Search for the cell housing the specified text and yield its [x, y] center coordinate. 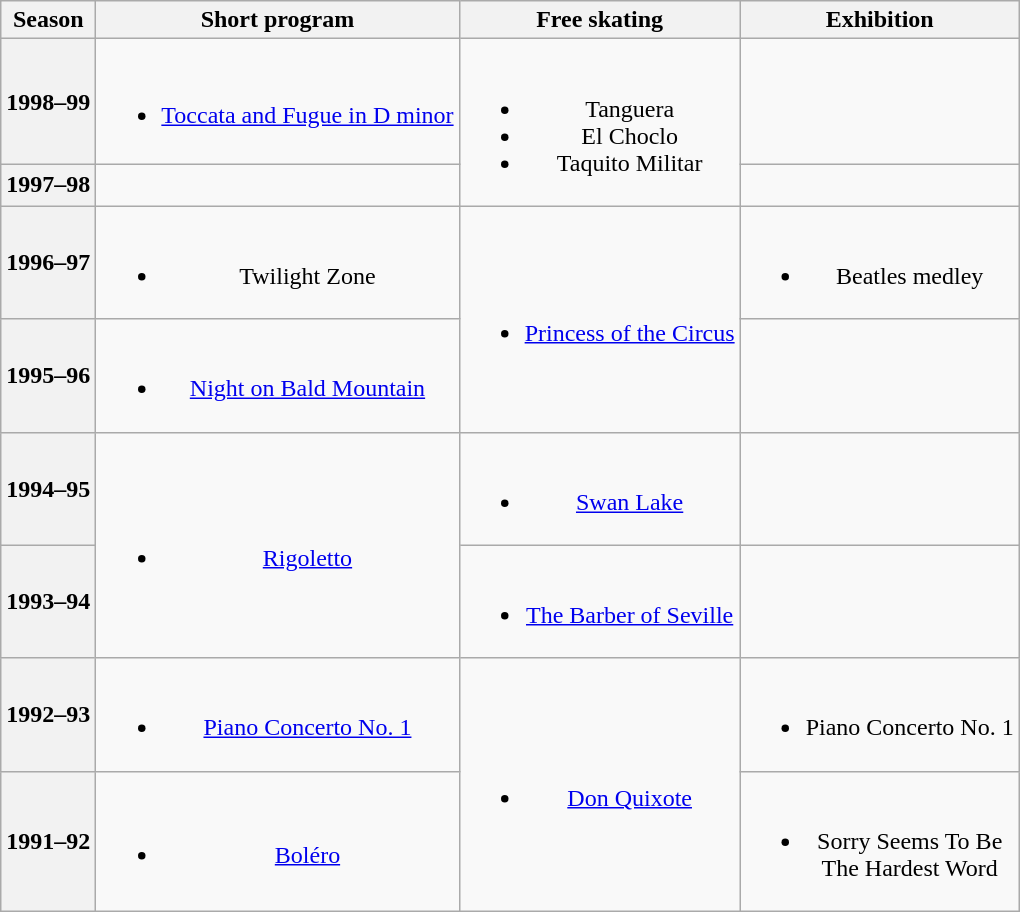
Rigoletto [278, 545]
The Barber of Seville [600, 602]
1995–96 [48, 376]
1996–97 [48, 262]
1994–95 [48, 488]
Free skating [600, 20]
Swan Lake [600, 488]
1991–92 [48, 841]
Sorry Seems To Be The Hardest Word [880, 841]
Season [48, 20]
1993–94 [48, 602]
Night on Bald Mountain [278, 376]
Don Quixote [600, 784]
Princess of the Circus [600, 319]
1992–93 [48, 714]
Twilight Zone [278, 262]
Short program [278, 20]
Beatles medley [880, 262]
Tanguera El Choclo Taquito Militar [600, 122]
Toccata and Fugue in D minor [278, 102]
Boléro [278, 841]
1998–99 [48, 102]
Exhibition [880, 20]
1997–98 [48, 185]
